Return (x, y) of the center of cell containing provided text 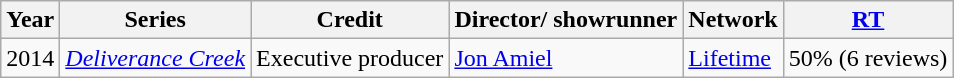
Jon Amiel (566, 58)
Credit (350, 20)
Series (156, 20)
Network (733, 20)
Deliverance Creek (156, 58)
RT (868, 20)
50% (6 reviews) (868, 58)
Executive producer (350, 58)
2014 (30, 58)
Year (30, 20)
Lifetime (733, 58)
Director/ showrunner (566, 20)
